Find where the given text appears and provide that cell's center as [x, y] coordinate. 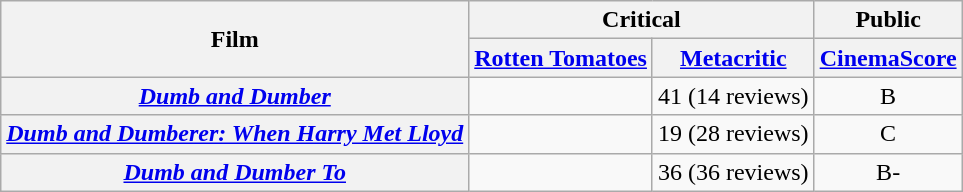
CinemaScore [888, 58]
41 (14 reviews) [733, 96]
Public [888, 20]
Critical [642, 20]
Metacritic [733, 58]
19 (28 reviews) [733, 134]
Film [235, 39]
Dumb and Dumber To [235, 172]
Rotten Tomatoes [561, 58]
B [888, 96]
Dumb and Dumber [235, 96]
C [888, 134]
36 (36 reviews) [733, 172]
B- [888, 172]
Dumb and Dumberer: When Harry Met Lloyd [235, 134]
